Output the [X, Y] coordinate of the center of the cell containing the given text.  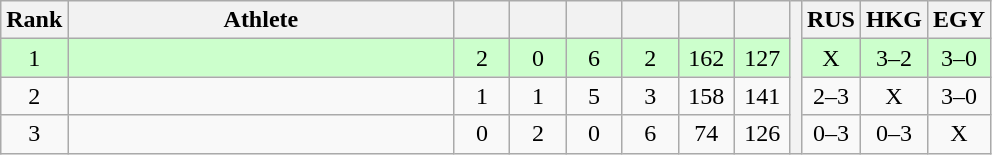
2–3 [830, 96]
Rank [34, 20]
EGY [960, 20]
162 [706, 58]
HKG [894, 20]
3–2 [894, 58]
158 [706, 96]
Athlete [261, 20]
141 [762, 96]
RUS [830, 20]
74 [706, 134]
126 [762, 134]
127 [762, 58]
5 [594, 96]
